Extract the [x, y] coordinate from the center of the cell holding the provided text.  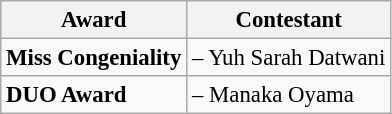
Award [94, 20]
Miss Congeniality [94, 58]
– Yuh Sarah Datwani [289, 58]
– Manaka Oyama [289, 95]
Contestant [289, 20]
DUO Award [94, 95]
